Scan for the cell matching the given text and deliver its (X, Y) coordinate at center. 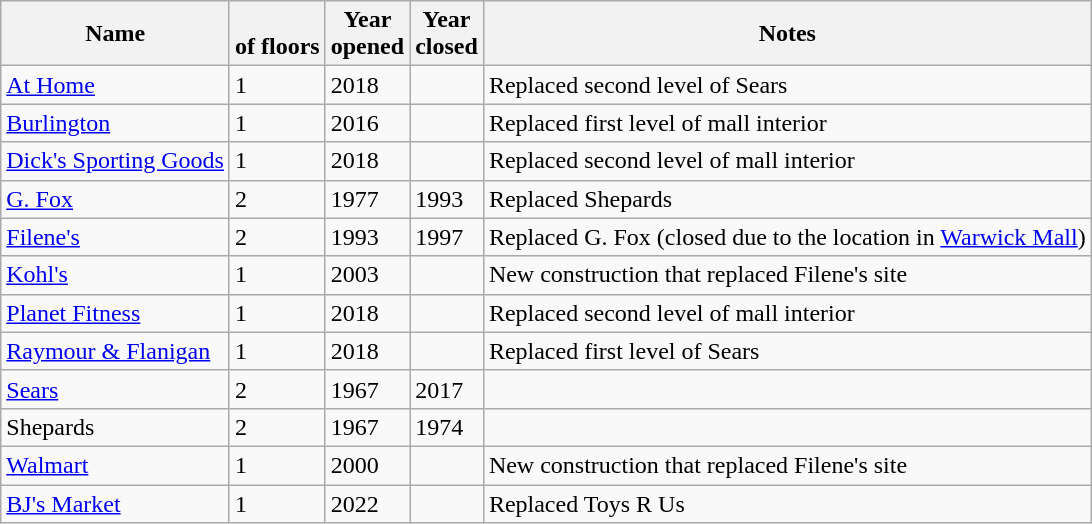
Burlington (116, 123)
Walmart (116, 465)
2000 (367, 465)
Replaced first level of Sears (787, 351)
Kohl's (116, 275)
2017 (447, 389)
Sears (116, 389)
Yearclosed (447, 34)
Name (116, 34)
2016 (367, 123)
Dick's Sporting Goods (116, 161)
Replaced second level of Sears (787, 85)
BJ's Market (116, 503)
of floors (277, 34)
Replaced Toys R Us (787, 503)
Replaced Shepards (787, 199)
1974 (447, 427)
Planet Fitness (116, 313)
2022 (367, 503)
Shepards (116, 427)
Notes (787, 34)
Replaced first level of mall interior (787, 123)
1997 (447, 237)
G. Fox (116, 199)
Yearopened (367, 34)
Replaced G. Fox (closed due to the location in Warwick Mall) (787, 237)
At Home (116, 85)
Filene's (116, 237)
Raymour & Flanigan (116, 351)
2003 (367, 275)
1977 (367, 199)
